From the cell containing the given text, extract its center point as [x, y] coordinate. 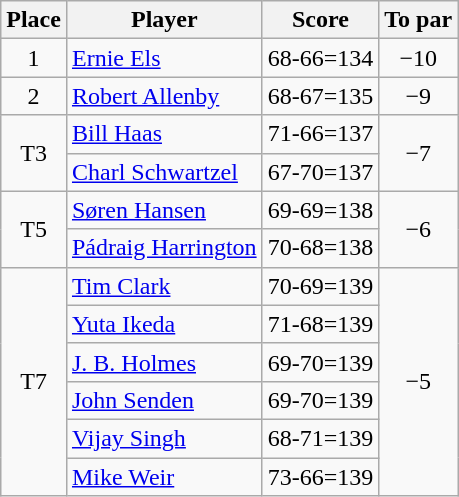
T3 [34, 153]
−7 [418, 153]
68-67=135 [320, 96]
Ernie Els [164, 58]
69-69=138 [320, 210]
−9 [418, 96]
John Senden [164, 400]
Player [164, 20]
Tim Clark [164, 286]
T7 [34, 381]
1 [34, 58]
71-66=137 [320, 134]
−10 [418, 58]
68-71=139 [320, 438]
Vijay Singh [164, 438]
−6 [418, 229]
Charl Schwartzel [164, 172]
Place [34, 20]
To par [418, 20]
Pádraig Harrington [164, 248]
73-66=139 [320, 477]
Bill Haas [164, 134]
Robert Allenby [164, 96]
70-68=138 [320, 248]
71-68=139 [320, 324]
Søren Hansen [164, 210]
68-66=134 [320, 58]
2 [34, 96]
−5 [418, 381]
Yuta Ikeda [164, 324]
Mike Weir [164, 477]
J. B. Holmes [164, 362]
Score [320, 20]
67-70=137 [320, 172]
70-69=139 [320, 286]
T5 [34, 229]
